Find where the given text appears and provide that cell's center as (X, Y) coordinate. 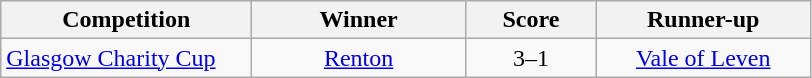
3–1 (530, 58)
Vale of Leven (703, 58)
Competition (126, 20)
Runner-up (703, 20)
Glasgow Charity Cup (126, 58)
Score (530, 20)
Winner (359, 20)
Renton (359, 58)
